Search for the cell housing the specified text and yield its [x, y] center coordinate. 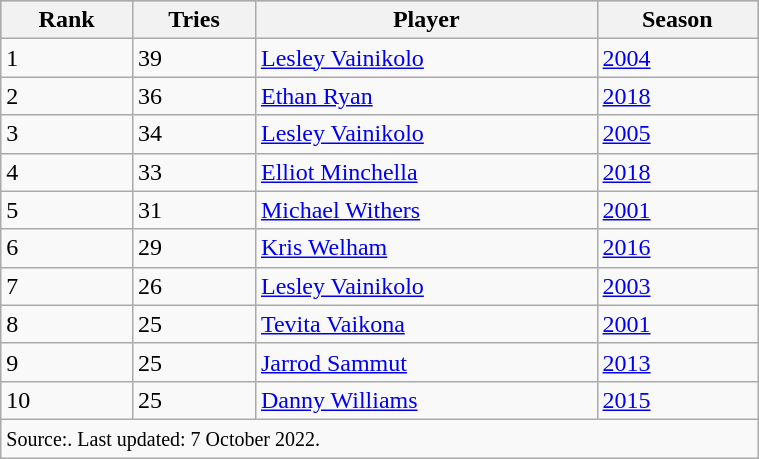
Rank [67, 20]
2005 [678, 134]
Danny Williams [426, 400]
5 [67, 210]
Source:. Last updated: 7 October 2022. [380, 438]
9 [67, 362]
Michael Withers [426, 210]
Tevita Vaikona [426, 324]
34 [194, 134]
8 [67, 324]
Elliot Minchella [426, 172]
Tries [194, 20]
Season [678, 20]
36 [194, 96]
3 [67, 134]
33 [194, 172]
2016 [678, 248]
31 [194, 210]
2015 [678, 400]
Player [426, 20]
Ethan Ryan [426, 96]
2004 [678, 58]
4 [67, 172]
39 [194, 58]
10 [67, 400]
29 [194, 248]
2013 [678, 362]
2003 [678, 286]
26 [194, 286]
Kris Welham [426, 248]
6 [67, 248]
2 [67, 96]
7 [67, 286]
1 [67, 58]
Jarrod Sammut [426, 362]
